Extract the (X, Y) coordinate from the center of the cell holding the provided text.  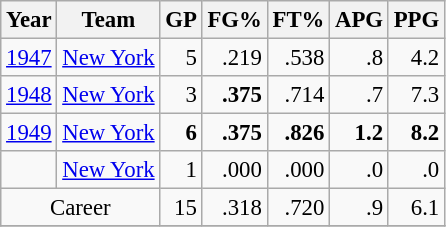
GP (181, 20)
.9 (360, 208)
.219 (234, 58)
PPG (416, 20)
5 (181, 58)
Team (108, 20)
.538 (298, 58)
4.2 (416, 58)
.318 (234, 208)
6.1 (416, 208)
FT% (298, 20)
1947 (29, 58)
.714 (298, 95)
.7 (360, 95)
.8 (360, 58)
.826 (298, 133)
Year (29, 20)
FG% (234, 20)
3 (181, 95)
1.2 (360, 133)
Career (80, 208)
APG (360, 20)
8.2 (416, 133)
7.3 (416, 95)
15 (181, 208)
6 (181, 133)
1949 (29, 133)
.720 (298, 208)
1 (181, 170)
1948 (29, 95)
